Capture the cell that displays the provided text and extract its [X, Y] central coordinate. 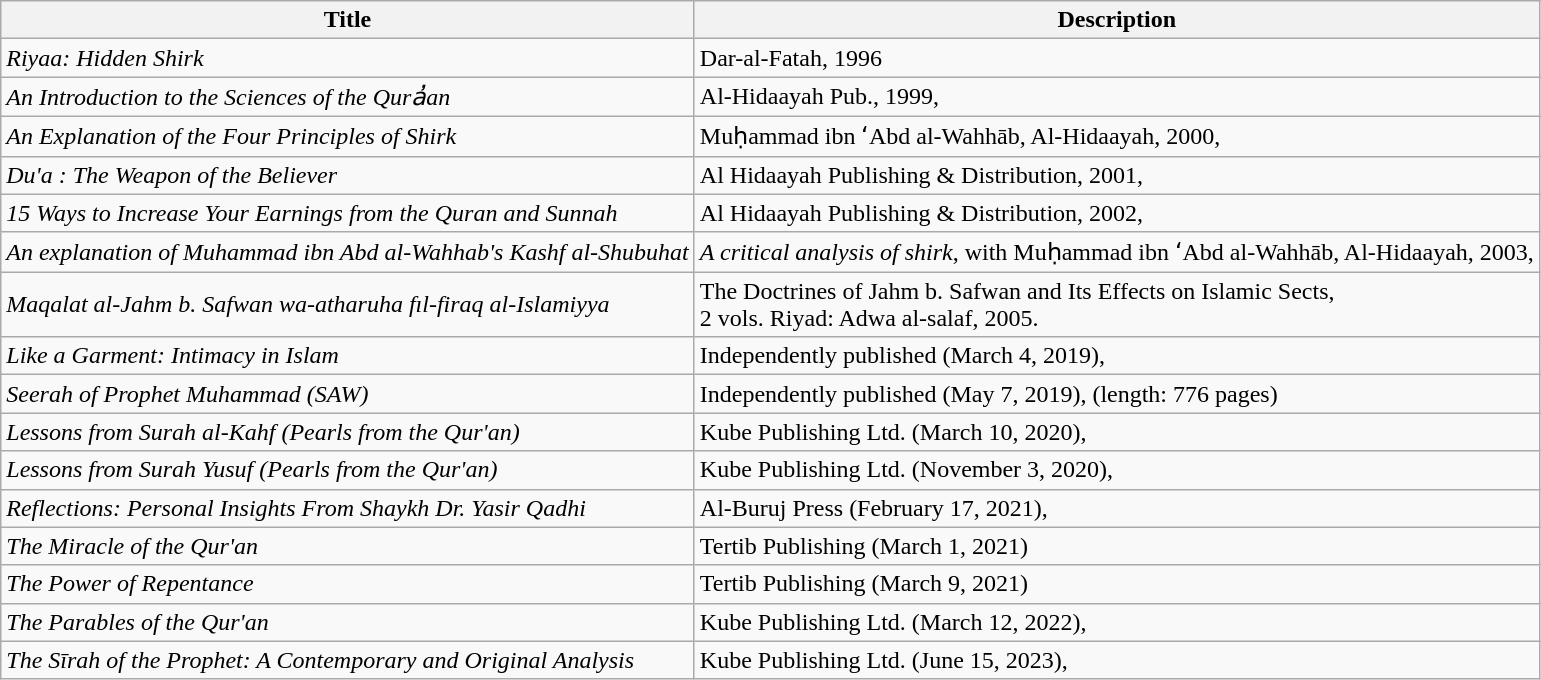
Muḥammad ibn ʻAbd al-Wahhāb, Al-Hidaayah, 2000, [1116, 136]
Du'a : The Weapon of the Believer [348, 175]
The Miracle of the Qur'an [348, 546]
Kube Publishing Ltd. (June 15, 2023), [1116, 660]
Dar-al-Fatah, 1996 [1116, 58]
Lessons from Surah Yusuf (Pearls from the Qur'an) [348, 470]
15 Ways to Increase Your Earnings from the Quran and Sunnah [348, 213]
Kube Publishing Ltd. (March 12, 2022), [1116, 622]
Title [348, 20]
An Explanation of the Four Principles of Shirk [348, 136]
Seerah of Prophet Muhammad (SAW) [348, 394]
Description [1116, 20]
Tertib Publishing (March 9, 2021) [1116, 584]
Al Hidaayah Publishing & Distribution, 2002, [1116, 213]
Like a Garment: Intimacy in Islam [348, 356]
Kube Publishing Ltd. (November 3, 2020), [1116, 470]
An Introduction to the Sciences of the Qura̓an [348, 97]
Al Hidaayah Publishing & Distribution, 2001, [1116, 175]
The Power of Repentance [348, 584]
Kube Publishing Ltd. (March 10, 2020), [1116, 432]
The Sīrah of the Prophet: A Contemporary and Original Analysis [348, 660]
Independently published (May 7, 2019), (length: 776 pages) [1116, 394]
Riyaa: Hidden Shirk [348, 58]
Independently published (March 4, 2019), [1116, 356]
Tertib Publishing (March 1, 2021) [1116, 546]
Al-Buruj Press (February 17, 2021), [1116, 508]
The Doctrines of Jahm b. Safwan and Its Effects on Islamic Sects,2 vols. Riyad: Adwa al-salaf, 2005. [1116, 304]
Reflections: Personal Insights From Shaykh Dr. Yasir Qadhi [348, 508]
Maqalat al-Jahm b. Safwan wa-atharuha fıl-firaq al-Islamiyya [348, 304]
An explanation of Muhammad ibn Abd al-Wahhab's Kashf al-Shubuhat [348, 252]
Al-Hidaayah Pub., 1999, [1116, 97]
The Parables of the Qur'an [348, 622]
A critical analysis of shirk, with Muḥammad ibn ʻAbd al-Wahhāb, Al-Hidaayah, 2003, [1116, 252]
Lessons from Surah al-Kahf (Pearls from the Qur'an) [348, 432]
